Detect which cell encompasses the target text, then output its [X, Y] center coordinate. 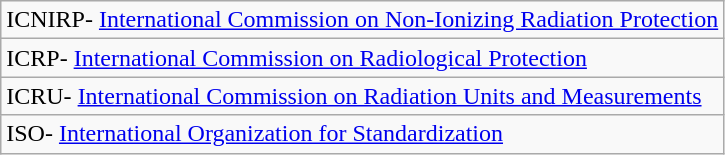
ISO- International Organization for Standardization [362, 134]
ICRU- International Commission on Radiation Units and Measurements [362, 96]
ICRP- International Commission on Radiological Protection [362, 58]
ICNIRP- International Commission on Non-Ionizing Radiation Protection [362, 20]
